Pinpoint the cell where the given text exists, returning its [x, y] midpoint coordinate. 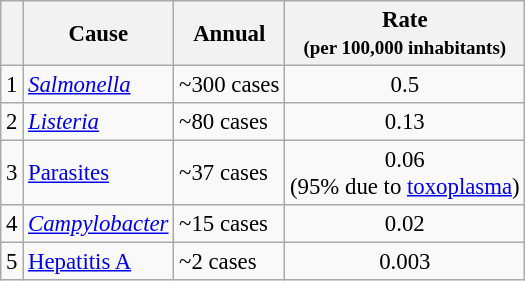
0.5 [405, 85]
Parasites [98, 174]
2 [12, 122]
3 [12, 174]
0.02 [405, 224]
0.003 [405, 262]
Rate(per 100,000 inhabitants) [405, 34]
~37 cases [230, 174]
4 [12, 224]
Listeria [98, 122]
~15 cases [230, 224]
~80 cases [230, 122]
Hepatitis A [98, 262]
0.13 [405, 122]
Campylobacter [98, 224]
5 [12, 262]
Annual [230, 34]
0.06(95% due to toxoplasma) [405, 174]
~300 cases [230, 85]
1 [12, 85]
Cause [98, 34]
Salmonella [98, 85]
~2 cases [230, 262]
